Scan for the cell matching the given text and deliver its [x, y] coordinate at center. 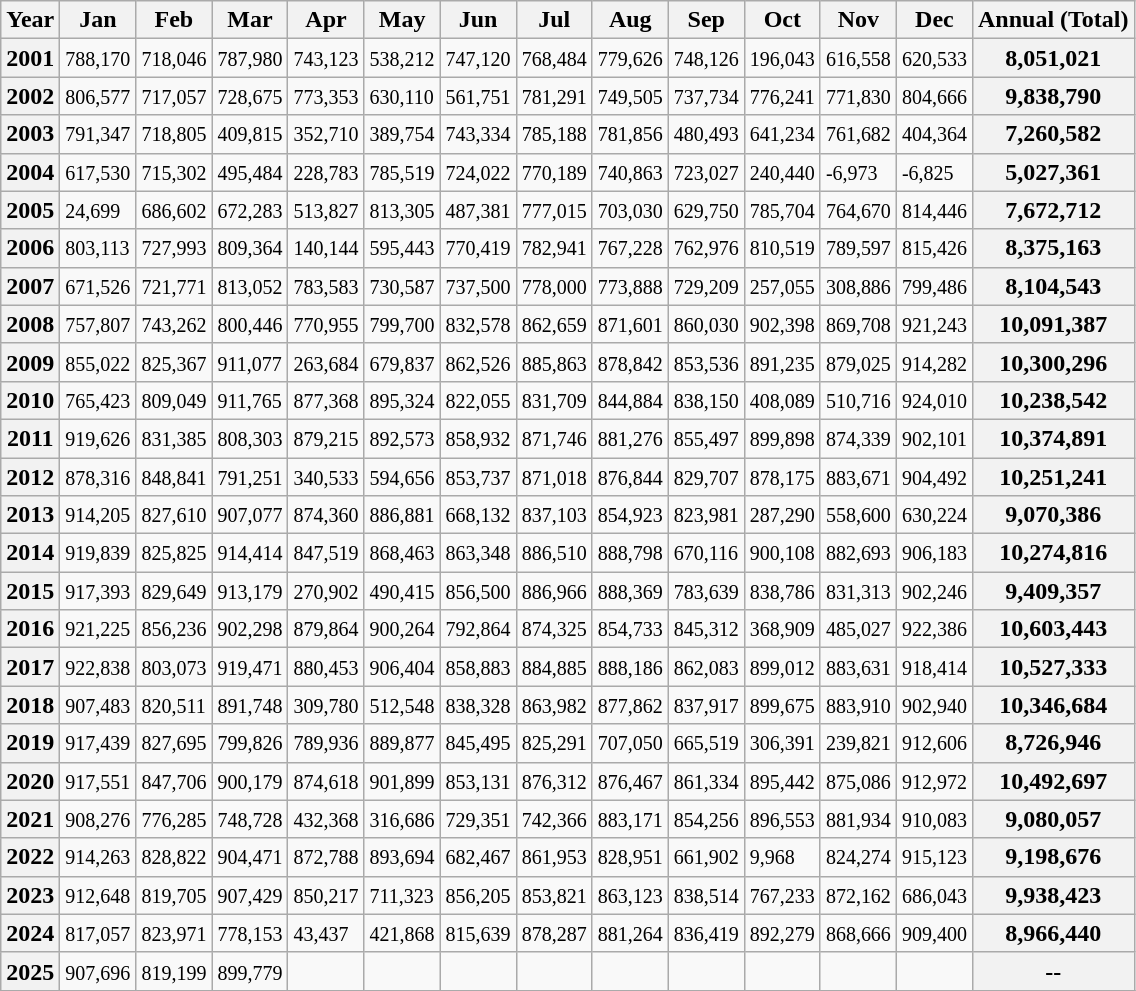
837,917 [706, 705]
901,899 [402, 781]
876,467 [630, 781]
7,672,712 [1053, 210]
877,368 [326, 400]
895,442 [782, 781]
817,057 [98, 933]
914,263 [98, 857]
892,279 [782, 933]
727,993 [174, 248]
847,706 [174, 781]
287,290 [782, 515]
878,316 [98, 477]
7,260,582 [1053, 134]
819,199 [174, 971]
845,495 [478, 743]
831,385 [174, 438]
871,601 [630, 324]
5,027,361 [1053, 172]
804,666 [934, 96]
899,675 [782, 705]
838,514 [706, 895]
749,505 [630, 96]
854,923 [630, 515]
829,649 [174, 591]
836,419 [706, 933]
781,291 [554, 96]
854,256 [706, 819]
904,471 [250, 857]
2004 [30, 172]
737,734 [706, 96]
876,844 [630, 477]
737,500 [478, 286]
871,018 [554, 477]
340,533 [326, 477]
761,682 [858, 134]
789,597 [858, 248]
900,108 [782, 553]
671,526 [98, 286]
495,484 [250, 172]
558,600 [858, 515]
728,675 [250, 96]
Annual (Total) [1053, 20]
43,437 [326, 933]
885,863 [554, 362]
900,264 [402, 629]
742,366 [554, 819]
630,110 [402, 96]
813,052 [250, 286]
743,262 [174, 324]
877,862 [630, 705]
911,765 [250, 400]
432,368 [326, 819]
8,051,021 [1053, 58]
847,519 [326, 553]
785,188 [554, 134]
2009 [30, 362]
838,328 [478, 705]
899,012 [782, 667]
822,055 [478, 400]
883,671 [858, 477]
848,841 [174, 477]
641,234 [782, 134]
891,748 [250, 705]
8,375,163 [1053, 248]
Year [30, 20]
850,217 [326, 895]
881,264 [630, 933]
776,285 [174, 819]
707,050 [630, 743]
743,123 [326, 58]
389,754 [402, 134]
895,324 [402, 400]
8,726,946 [1053, 743]
874,325 [554, 629]
Jul [554, 20]
853,536 [706, 362]
880,453 [326, 667]
510,716 [858, 400]
240,440 [782, 172]
718,046 [174, 58]
825,825 [174, 553]
665,519 [706, 743]
829,707 [706, 477]
762,976 [706, 248]
10,251,241 [1053, 477]
824,274 [858, 857]
872,162 [858, 895]
10,603,443 [1053, 629]
912,606 [934, 743]
915,123 [934, 857]
882,693 [858, 553]
879,215 [326, 438]
10,527,333 [1053, 667]
874,618 [326, 781]
837,103 [554, 515]
922,386 [934, 629]
480,493 [706, 134]
8,966,440 [1053, 933]
855,022 [98, 362]
828,951 [630, 857]
9,198,676 [1053, 857]
907,077 [250, 515]
408,089 [782, 400]
308,886 [858, 286]
910,083 [934, 819]
884,885 [554, 667]
717,057 [174, 96]
773,888 [630, 286]
703,030 [630, 210]
228,783 [326, 172]
2008 [30, 324]
886,881 [402, 515]
922,838 [98, 667]
904,492 [934, 477]
872,788 [326, 857]
2020 [30, 781]
899,779 [250, 971]
888,186 [630, 667]
799,826 [250, 743]
911,077 [250, 362]
-6,973 [858, 172]
782,941 [554, 248]
Sep [706, 20]
868,666 [858, 933]
767,228 [630, 248]
257,055 [782, 286]
917,551 [98, 781]
723,027 [706, 172]
9,838,790 [1053, 96]
778,000 [554, 286]
239,821 [858, 743]
729,209 [706, 286]
-- [1053, 971]
862,659 [554, 324]
825,291 [554, 743]
9,968 [782, 857]
9,080,057 [1053, 819]
2025 [30, 971]
Dec [934, 20]
838,786 [782, 591]
787,980 [250, 58]
779,626 [630, 58]
831,313 [858, 591]
743,334 [478, 134]
871,746 [554, 438]
900,179 [250, 781]
773,353 [326, 96]
908,276 [98, 819]
2002 [30, 96]
918,414 [934, 667]
853,737 [478, 477]
512,548 [402, 705]
620,533 [934, 58]
854,733 [630, 629]
919,839 [98, 553]
907,483 [98, 705]
845,312 [706, 629]
748,126 [706, 58]
661,902 [706, 857]
778,153 [250, 933]
883,171 [630, 819]
140,144 [326, 248]
Jan [98, 20]
2012 [30, 477]
791,251 [250, 477]
909,400 [934, 933]
616,558 [858, 58]
487,381 [478, 210]
263,684 [326, 362]
814,446 [934, 210]
832,578 [478, 324]
783,639 [706, 591]
863,123 [630, 895]
768,484 [554, 58]
917,439 [98, 743]
196,043 [782, 58]
2014 [30, 553]
715,302 [174, 172]
10,374,891 [1053, 438]
892,573 [402, 438]
799,700 [402, 324]
770,419 [478, 248]
858,883 [478, 667]
785,704 [782, 210]
404,364 [934, 134]
Jun [478, 20]
803,113 [98, 248]
781,856 [630, 134]
862,526 [478, 362]
874,339 [858, 438]
792,864 [478, 629]
914,282 [934, 362]
906,404 [402, 667]
869,708 [858, 324]
368,909 [782, 629]
863,982 [554, 705]
921,243 [934, 324]
889,877 [402, 743]
809,364 [250, 248]
670,116 [706, 553]
831,709 [554, 400]
878,175 [782, 477]
876,312 [554, 781]
788,170 [98, 58]
800,446 [250, 324]
724,022 [478, 172]
838,150 [706, 400]
806,577 [98, 96]
914,414 [250, 553]
748,728 [250, 819]
914,205 [98, 515]
409,815 [250, 134]
711,323 [402, 895]
853,131 [478, 781]
883,910 [858, 705]
868,463 [402, 553]
808,303 [250, 438]
718,805 [174, 134]
10,300,296 [1053, 362]
729,351 [478, 819]
861,334 [706, 781]
10,346,684 [1053, 705]
902,298 [250, 629]
893,694 [402, 857]
855,497 [706, 438]
682,467 [478, 857]
907,429 [250, 895]
270,902 [326, 591]
2010 [30, 400]
2001 [30, 58]
886,510 [554, 553]
913,179 [250, 591]
309,780 [326, 705]
878,842 [630, 362]
10,492,697 [1053, 781]
421,868 [402, 933]
891,235 [782, 362]
819,705 [174, 895]
770,189 [554, 172]
8,104,543 [1053, 286]
316,686 [402, 819]
879,864 [326, 629]
-6,825 [934, 172]
776,241 [782, 96]
777,015 [554, 210]
Mar [250, 20]
888,369 [630, 591]
813,305 [402, 210]
668,132 [478, 515]
2013 [30, 515]
2006 [30, 248]
820,511 [174, 705]
352,710 [326, 134]
860,030 [706, 324]
825,367 [174, 362]
917,393 [98, 591]
899,898 [782, 438]
2022 [30, 857]
856,236 [174, 629]
686,602 [174, 210]
485,027 [858, 629]
828,822 [174, 857]
862,083 [706, 667]
747,120 [478, 58]
827,610 [174, 515]
2019 [30, 743]
630,224 [934, 515]
Feb [174, 20]
803,073 [174, 667]
886,966 [554, 591]
783,583 [326, 286]
902,246 [934, 591]
881,934 [858, 819]
912,972 [934, 781]
10,274,816 [1053, 553]
902,940 [934, 705]
906,183 [934, 553]
9,409,357 [1053, 591]
2016 [30, 629]
Aug [630, 20]
921,225 [98, 629]
810,519 [782, 248]
10,238,542 [1053, 400]
896,553 [782, 819]
740,863 [630, 172]
919,471 [250, 667]
2003 [30, 134]
629,750 [706, 210]
823,981 [706, 515]
2011 [30, 438]
853,821 [554, 895]
799,486 [934, 286]
823,971 [174, 933]
Apr [326, 20]
907,696 [98, 971]
815,426 [934, 248]
538,212 [402, 58]
856,500 [478, 591]
306,391 [782, 743]
902,101 [934, 438]
490,415 [402, 591]
863,348 [478, 553]
789,936 [326, 743]
513,827 [326, 210]
2015 [30, 591]
888,798 [630, 553]
844,884 [630, 400]
875,086 [858, 781]
617,530 [98, 172]
9,070,386 [1053, 515]
858,932 [478, 438]
815,639 [478, 933]
791,347 [98, 134]
771,830 [858, 96]
686,043 [934, 895]
770,955 [326, 324]
730,587 [402, 286]
10,091,387 [1053, 324]
878,287 [554, 933]
764,670 [858, 210]
785,519 [402, 172]
2024 [30, 933]
912,648 [98, 895]
May [402, 20]
2023 [30, 895]
2018 [30, 705]
2021 [30, 819]
721,771 [174, 286]
919,626 [98, 438]
2005 [30, 210]
767,233 [782, 895]
861,953 [554, 857]
902,398 [782, 324]
765,423 [98, 400]
24,699 [98, 210]
757,807 [98, 324]
594,656 [402, 477]
672,283 [250, 210]
883,631 [858, 667]
2007 [30, 286]
874,360 [326, 515]
679,837 [402, 362]
827,695 [174, 743]
924,010 [934, 400]
Oct [782, 20]
856,205 [478, 895]
561,751 [478, 96]
595,443 [402, 248]
9,938,423 [1053, 895]
809,049 [174, 400]
879,025 [858, 362]
2017 [30, 667]
Nov [858, 20]
881,276 [630, 438]
